Capture the cell that displays the provided text and extract its [X, Y] central coordinate. 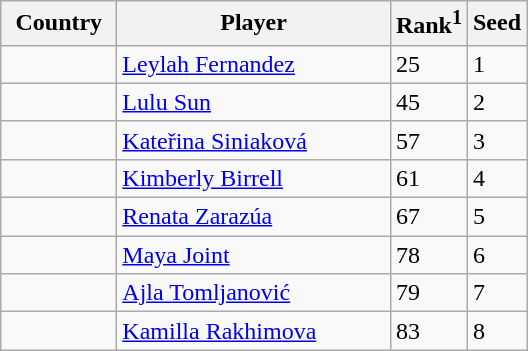
Kateřina Siniaková [254, 140]
Kamilla Rakhimova [254, 331]
Leylah Fernandez [254, 64]
78 [428, 255]
Lulu Sun [254, 102]
25 [428, 64]
Seed [496, 24]
3 [496, 140]
Player [254, 24]
8 [496, 331]
7 [496, 293]
79 [428, 293]
Ajla Tomljanović [254, 293]
2 [496, 102]
Maya Joint [254, 255]
45 [428, 102]
Country [59, 24]
83 [428, 331]
57 [428, 140]
Rank1 [428, 24]
Renata Zarazúa [254, 217]
6 [496, 255]
67 [428, 217]
1 [496, 64]
4 [496, 178]
61 [428, 178]
Kimberly Birrell [254, 178]
5 [496, 217]
